Return the [X, Y] coordinate for the center point of the cell that contains the specified text.  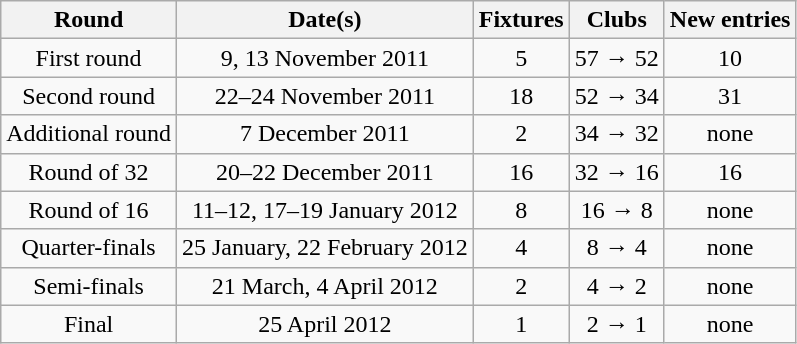
Quarter-finals [89, 248]
Additional round [89, 134]
9, 13 November 2011 [324, 58]
16 → 8 [616, 210]
20–22 December 2011 [324, 172]
10 [730, 58]
21 March, 4 April 2012 [324, 286]
18 [521, 96]
Round [89, 20]
25 January, 22 February 2012 [324, 248]
4 [521, 248]
Final [89, 324]
57 → 52 [616, 58]
25 April 2012 [324, 324]
New entries [730, 20]
Round of 32 [89, 172]
11–12, 17–19 January 2012 [324, 210]
5 [521, 58]
32 → 16 [616, 172]
31 [730, 96]
2 → 1 [616, 324]
52 → 34 [616, 96]
Clubs [616, 20]
Round of 16 [89, 210]
8 → 4 [616, 248]
8 [521, 210]
7 December 2011 [324, 134]
34 → 32 [616, 134]
Date(s) [324, 20]
22–24 November 2011 [324, 96]
Second round [89, 96]
4 → 2 [616, 286]
Fixtures [521, 20]
First round [89, 58]
Semi-finals [89, 286]
1 [521, 324]
